Search for the cell housing the specified text and yield its [X, Y] center coordinate. 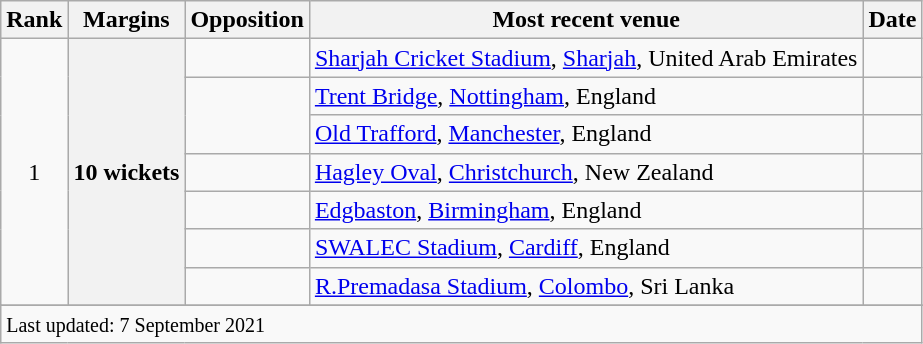
R.Premadasa Stadium, Colombo, Sri Lanka [586, 286]
Last updated: 7 September 2021 [462, 324]
Edgbaston, Birmingham, England [586, 210]
10 wickets [126, 172]
1 [34, 172]
Trent Bridge, Nottingham, England [586, 96]
Margins [126, 20]
Hagley Oval, Christchurch, New Zealand [586, 172]
Rank [34, 20]
Date [892, 20]
Opposition [247, 20]
Most recent venue [586, 20]
Sharjah Cricket Stadium, Sharjah, United Arab Emirates [586, 58]
SWALEC Stadium, Cardiff, England [586, 248]
Old Trafford, Manchester, England [586, 134]
